Detect which cell encompasses the target text, then output its (X, Y) center coordinate. 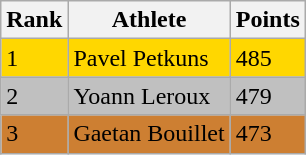
Pavel Petkuns (149, 58)
2 (34, 96)
Rank (34, 20)
3 (34, 134)
Yoann Leroux (149, 96)
1 (34, 58)
485 (268, 58)
479 (268, 96)
Gaetan Bouillet (149, 134)
Points (268, 20)
473 (268, 134)
Athlete (149, 20)
